Provide the [x, y] coordinate of the cell's center where the given text is located.  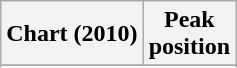
Chart (2010) [72, 34]
Peakposition [189, 34]
